Pinpoint the cell where the given text exists, returning its (X, Y) midpoint coordinate. 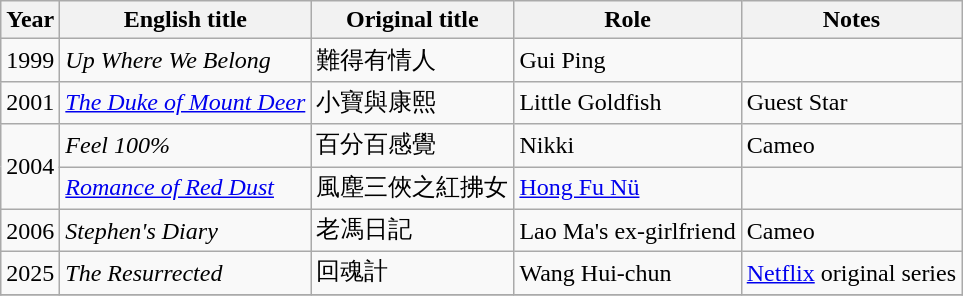
Original title (412, 20)
Gui Ping (628, 60)
Wang Hui-chun (628, 274)
Notes (851, 20)
Stephen's Diary (186, 230)
2006 (30, 230)
The Duke of Mount Deer (186, 102)
老馮日記 (412, 230)
百分百感覺 (412, 146)
Netflix original series (851, 274)
Nikki (628, 146)
小寶與康熙 (412, 102)
Romance of Red Dust (186, 188)
2001 (30, 102)
回魂計 (412, 274)
The Resurrected (186, 274)
Role (628, 20)
風塵三俠之紅拂女 (412, 188)
Feel 100% (186, 146)
English title (186, 20)
難得有情人 (412, 60)
Little Goldfish (628, 102)
2025 (30, 274)
Hong Fu Nü (628, 188)
Lao Ma's ex-girlfriend (628, 230)
2004 (30, 166)
Guest Star (851, 102)
Up Where We Belong (186, 60)
1999 (30, 60)
Year (30, 20)
